Determine the [x, y] coordinate at the center of the cell enclosing the given text.  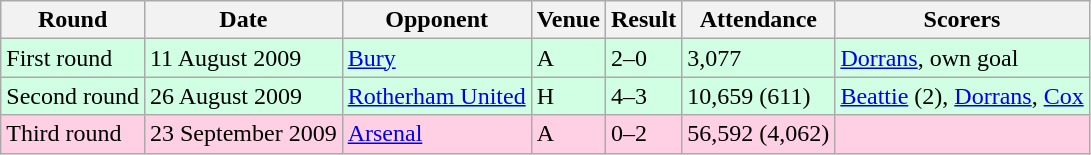
H [568, 96]
4–3 [643, 96]
56,592 (4,062) [758, 134]
Scorers [962, 20]
0–2 [643, 134]
Bury [436, 58]
11 August 2009 [243, 58]
Opponent [436, 20]
23 September 2009 [243, 134]
First round [73, 58]
Attendance [758, 20]
Second round [73, 96]
Result [643, 20]
10,659 (611) [758, 96]
Third round [73, 134]
3,077 [758, 58]
Dorrans, own goal [962, 58]
Beattie (2), Dorrans, Cox [962, 96]
Arsenal [436, 134]
Date [243, 20]
26 August 2009 [243, 96]
Round [73, 20]
Rotherham United [436, 96]
2–0 [643, 58]
Venue [568, 20]
